Determine the [x, y] coordinate at the center of the cell enclosing the given text.  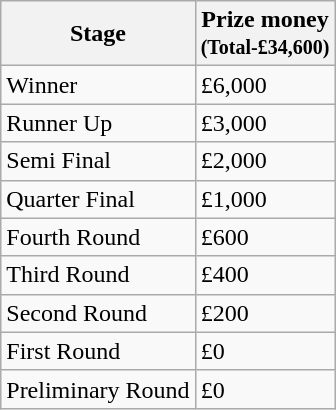
£400 [265, 275]
£2,000 [265, 161]
Prize money(Total-£34,600) [265, 34]
£200 [265, 313]
Fourth Round [98, 237]
£6,000 [265, 85]
Preliminary Round [98, 389]
Stage [98, 34]
Third Round [98, 275]
£600 [265, 237]
Second Round [98, 313]
£3,000 [265, 123]
Winner [98, 85]
Runner Up [98, 123]
First Round [98, 351]
Quarter Final [98, 199]
Semi Final [98, 161]
£1,000 [265, 199]
